For the text-containing cell, return its midpoint in (x, y) coordinate format. 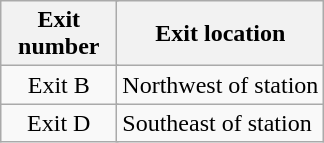
Exit location (220, 34)
Exit D (59, 123)
Southeast of station (220, 123)
Northwest of station (220, 85)
Exit B (59, 85)
Exit number (59, 34)
